Detect which cell encompasses the target text, then output its (X, Y) center coordinate. 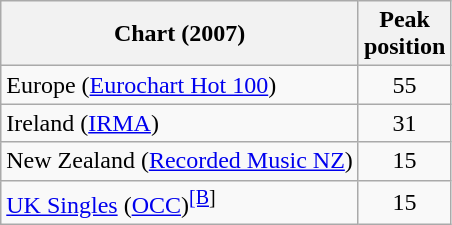
New Zealand (Recorded Music NZ) (180, 161)
31 (404, 123)
UK Singles (OCC)[B] (180, 202)
Peakposition (404, 34)
Chart (2007) (180, 34)
Ireland (IRMA) (180, 123)
55 (404, 85)
Europe (Eurochart Hot 100) (180, 85)
